Detect which cell encompasses the target text, then output its (x, y) center coordinate. 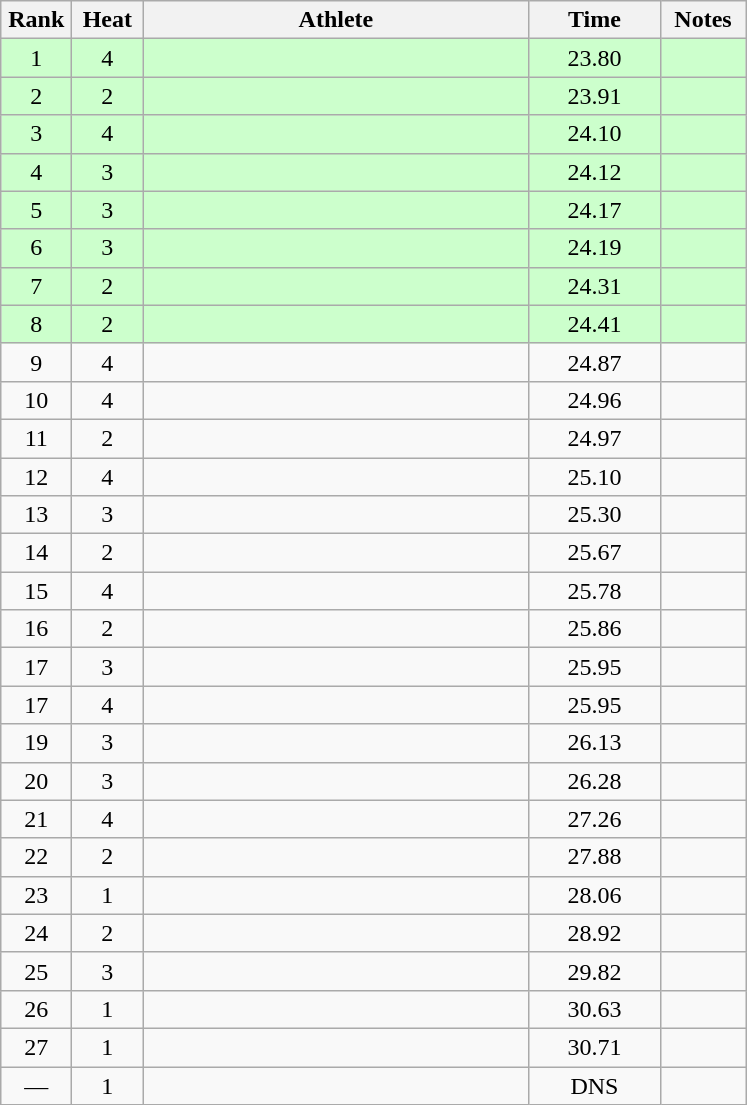
24.96 (594, 400)
23.80 (594, 58)
10 (36, 400)
24.12 (594, 172)
Heat (108, 20)
23 (36, 895)
— (36, 1085)
11 (36, 438)
21 (36, 819)
23.91 (594, 96)
9 (36, 362)
30.63 (594, 1009)
30.71 (594, 1047)
12 (36, 477)
24.31 (594, 286)
24.10 (594, 134)
24.17 (594, 210)
22 (36, 857)
28.92 (594, 933)
28.06 (594, 895)
24.19 (594, 248)
25.10 (594, 477)
Athlete (336, 20)
27.26 (594, 819)
26.13 (594, 743)
Time (594, 20)
25.67 (594, 553)
27.88 (594, 857)
Notes (703, 20)
24.87 (594, 362)
25.86 (594, 629)
24 (36, 933)
5 (36, 210)
Rank (36, 20)
24.97 (594, 438)
6 (36, 248)
15 (36, 591)
25.78 (594, 591)
7 (36, 286)
14 (36, 553)
13 (36, 515)
DNS (594, 1085)
16 (36, 629)
27 (36, 1047)
20 (36, 781)
24.41 (594, 324)
26 (36, 1009)
29.82 (594, 971)
8 (36, 324)
26.28 (594, 781)
19 (36, 743)
25.30 (594, 515)
25 (36, 971)
